Return the (X, Y) coordinate for the center point of the cell that contains the specified text.  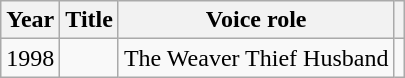
The Weaver Thief Husband (256, 58)
Title (90, 20)
Year (30, 20)
1998 (30, 58)
Voice role (256, 20)
